Capture the cell that displays the provided text and extract its (X, Y) central coordinate. 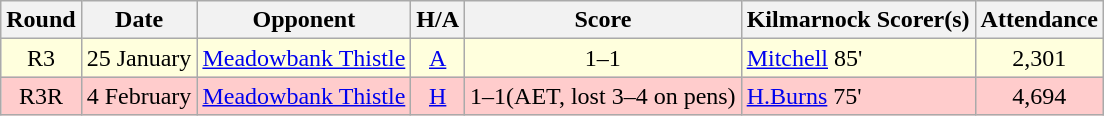
H (438, 96)
R3 (41, 58)
1–1 (604, 58)
4,694 (1039, 96)
25 January (139, 58)
Mitchell 85' (858, 58)
4 February (139, 96)
Round (41, 20)
1–1(AET, lost 3–4 on pens) (604, 96)
Attendance (1039, 20)
Kilmarnock Scorer(s) (858, 20)
Opponent (304, 20)
Date (139, 20)
2,301 (1039, 58)
Score (604, 20)
H.Burns 75' (858, 96)
R3R (41, 96)
A (438, 58)
H/A (438, 20)
